Scan for the cell matching the given text and deliver its [x, y] coordinate at center. 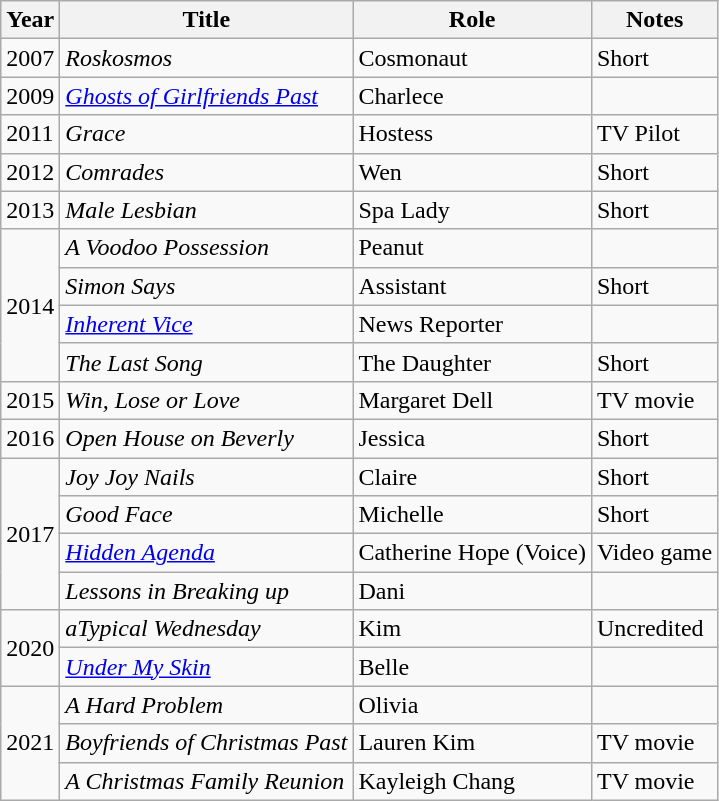
2014 [30, 305]
2012 [30, 172]
2015 [30, 400]
Hostess [472, 134]
Assistant [472, 286]
Under My Skin [206, 667]
Peanut [472, 248]
Notes [654, 20]
Uncredited [654, 629]
Spa Lady [472, 210]
Claire [472, 477]
Kayleigh Chang [472, 781]
Catherine Hope (Voice) [472, 553]
Year [30, 20]
News Reporter [472, 324]
Win, Lose or Love [206, 400]
2020 [30, 648]
The Daughter [472, 362]
Inherent Vice [206, 324]
Michelle [472, 515]
Wen [472, 172]
Roskosmos [206, 58]
2017 [30, 534]
A Christmas Family Reunion [206, 781]
A Voodoo Possession [206, 248]
Grace [206, 134]
Joy Joy Nails [206, 477]
Male Lesbian [206, 210]
Dani [472, 591]
TV Pilot [654, 134]
aTypical Wednesday [206, 629]
2011 [30, 134]
Hidden Agenda [206, 553]
The Last Song [206, 362]
Good Face [206, 515]
Comrades [206, 172]
2016 [30, 438]
2013 [30, 210]
Open House on Beverly [206, 438]
Video game [654, 553]
2009 [30, 96]
Belle [472, 667]
Olivia [472, 705]
Boyfriends of Christmas Past [206, 743]
Simon Says [206, 286]
Jessica [472, 438]
Charlece [472, 96]
A Hard Problem [206, 705]
2007 [30, 58]
Kim [472, 629]
Ghosts of Girlfriends Past [206, 96]
Role [472, 20]
Title [206, 20]
Lauren Kim [472, 743]
Lessons in Breaking up [206, 591]
Margaret Dell [472, 400]
Cosmonaut [472, 58]
2021 [30, 743]
